Identify which cell holds the provided text, then report its [x, y] central coordinate. 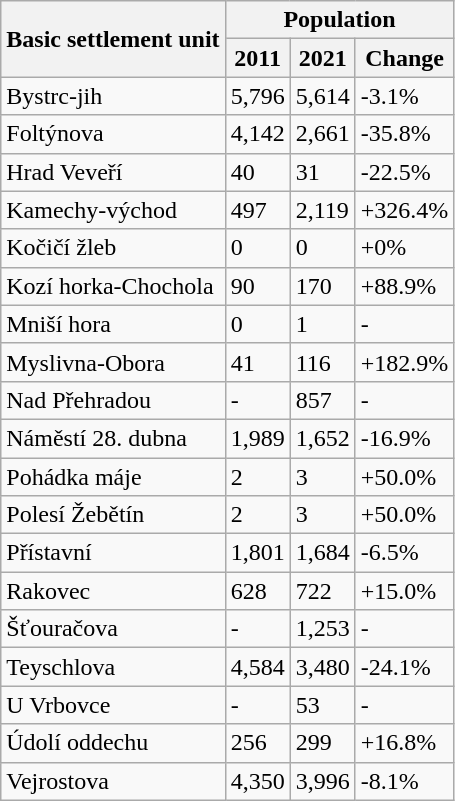
+182.9% [404, 362]
-24.1% [404, 667]
Change [404, 58]
Teyschlova [113, 667]
Údolí oddechu [113, 743]
1,801 [258, 553]
3,480 [322, 667]
1 [322, 324]
Rakovec [113, 591]
Myslivna-Obora [113, 362]
2,119 [322, 210]
722 [322, 591]
2011 [258, 58]
5,796 [258, 96]
Population [340, 20]
1,989 [258, 438]
Přístavní [113, 553]
4,584 [258, 667]
4,350 [258, 781]
299 [322, 743]
628 [258, 591]
Kozí horka-Chochola [113, 286]
Pohádka máje [113, 477]
Vejrostova [113, 781]
Kočičí žleb [113, 248]
3,996 [322, 781]
Náměstí 28. dubna [113, 438]
+15.0% [404, 591]
Kamechy-východ [113, 210]
2,661 [322, 134]
40 [258, 172]
Foltýnova [113, 134]
256 [258, 743]
Hrad Veveří [113, 172]
497 [258, 210]
-3.1% [404, 96]
Basic settlement unit [113, 39]
116 [322, 362]
+88.9% [404, 286]
Šťouračova [113, 629]
41 [258, 362]
Bystrc-jih [113, 96]
5,614 [322, 96]
-8.1% [404, 781]
Mniší hora [113, 324]
4,142 [258, 134]
+0% [404, 248]
1,684 [322, 553]
-35.8% [404, 134]
-16.9% [404, 438]
1,652 [322, 438]
+16.8% [404, 743]
1,253 [322, 629]
U Vrbovce [113, 705]
Polesí Žebětín [113, 515]
2021 [322, 58]
Nad Přehradou [113, 400]
170 [322, 286]
53 [322, 705]
90 [258, 286]
857 [322, 400]
31 [322, 172]
+326.4% [404, 210]
-22.5% [404, 172]
-6.5% [404, 553]
